From the cell containing the given text, extract its center point as (X, Y) coordinate. 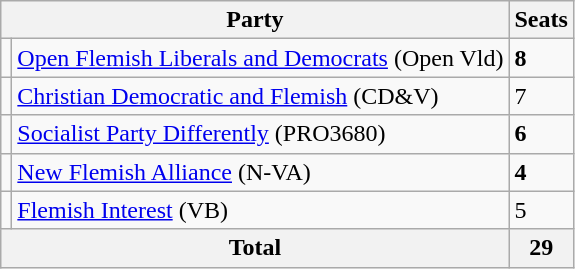
Christian Democratic and Flemish (CD&V) (260, 96)
Open Flemish Liberals and Democrats (Open Vld) (260, 58)
New Flemish Alliance (N-VA) (260, 172)
Total (255, 248)
Party (255, 20)
8 (541, 58)
Seats (541, 20)
29 (541, 248)
5 (541, 210)
6 (541, 134)
Flemish Interest (VB) (260, 210)
4 (541, 172)
Socialist Party Differently (PRO3680) (260, 134)
7 (541, 96)
